Determine the (x, y) coordinate at the center of the cell enclosing the given text.  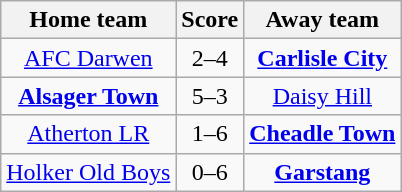
2–4 (210, 58)
Daisy Hill (322, 96)
0–6 (210, 172)
Garstang (322, 172)
Score (210, 20)
AFC Darwen (88, 58)
Cheadle Town (322, 134)
Atherton LR (88, 134)
Alsager Town (88, 96)
1–6 (210, 134)
Home team (88, 20)
5–3 (210, 96)
Holker Old Boys (88, 172)
Carlisle City (322, 58)
Away team (322, 20)
